Provide the (x, y) coordinate of the cell's center where the given text is located.  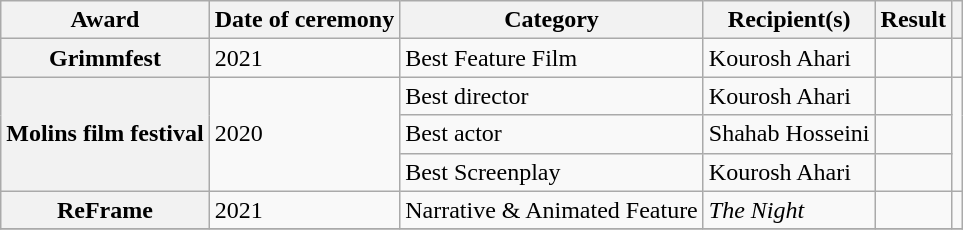
Award (105, 20)
Recipient(s) (789, 20)
Best director (552, 96)
Best Screenplay (552, 172)
Category (552, 20)
Shahab Hosseini (789, 134)
Narrative & Animated Feature (552, 210)
Result (913, 20)
Best Feature Film (552, 58)
Date of ceremony (304, 20)
ReFrame (105, 210)
The Night (789, 210)
Molins film festival (105, 134)
Best actor (552, 134)
Grimmfest (105, 58)
2020 (304, 134)
